Determine the [x, y] coordinate at the center of the cell enclosing the given text.  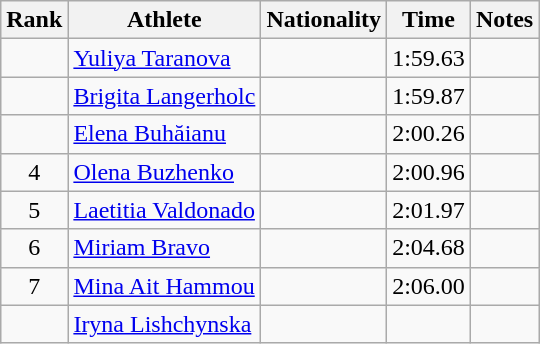
Iryna Lishchynska [164, 324]
Athlete [164, 20]
2:00.26 [429, 134]
Yuliya Taranova [164, 58]
Rank [34, 20]
5 [34, 210]
Notes [504, 20]
2:01.97 [429, 210]
Laetitia Valdonado [164, 210]
1:59.63 [429, 58]
4 [34, 172]
Nationality [324, 20]
Brigita Langerholc [164, 96]
Miriam Bravo [164, 248]
Time [429, 20]
1:59.87 [429, 96]
Mina Ait Hammou [164, 286]
2:00.96 [429, 172]
7 [34, 286]
Elena Buhăianu [164, 134]
6 [34, 248]
2:04.68 [429, 248]
Olena Buzhenko [164, 172]
2:06.00 [429, 286]
